Provide the (X, Y) coordinate of the cell's center where the given text is located.  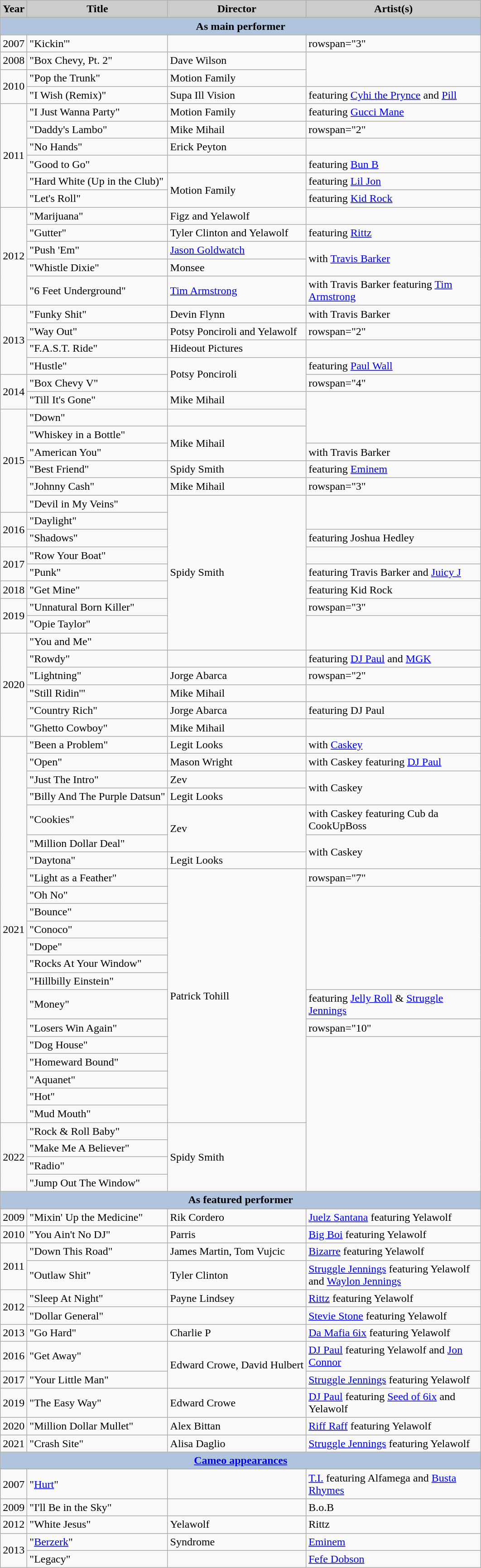
"Ghetto Cowboy" (97, 727)
"Make Me A Believer" (97, 1148)
"Just The Intro" (97, 779)
"Radio" (97, 1166)
"Daylight" (97, 521)
"Kickin'" (97, 43)
Tim Armstrong (237, 291)
"Hot" (97, 1097)
"Box Chevy, Pt. 2" (97, 61)
"The Easy Way" (97, 1403)
2018 (14, 590)
"Hurt" (97, 1484)
rowspan="7" (394, 878)
Hideout Pictures (237, 349)
Rik Cordero (237, 1217)
Tyler Clinton (237, 1275)
Potsy Ponciroli and Yelawolf (237, 331)
"Legacy" (97, 1559)
Charlie P (237, 1333)
"Sleep At Night" (97, 1298)
"Let's Roll" (97, 198)
Edward Crowe (237, 1403)
"Oh No" (97, 895)
"Marijuana" (97, 216)
Fefe Dobson (394, 1559)
"Pop the Trunk" (97, 78)
Tyler Clinton and Yelawolf (237, 233)
"Get Mine" (97, 590)
T.I. featuring Alfamega and Busta Rhymes (394, 1484)
"Been a Problem" (97, 745)
James Martin, Tom Vujcic (237, 1252)
with Caskey featuring Cub da CookUpBoss (394, 820)
"Cookies" (97, 820)
Riff Raff featuring Yelawolf (394, 1426)
"White Jesus" (97, 1525)
Cameo appearances (241, 1461)
Eminem (394, 1542)
Syndrome (237, 1542)
"Push 'Em" (97, 250)
DJ Paul featuring Seed of 6ix and Yelawolf (394, 1403)
Monsee (237, 268)
Potsy Ponciroli (237, 374)
featuring Travis Barker and Juicy J (394, 573)
rowspan="10" (394, 1028)
"No Hands" (97, 147)
Year (14, 9)
featuring Jelly Roll & Struggle Jennings (394, 1004)
"Rock & Roll Baby" (97, 1131)
"Berzerk" (97, 1542)
"Crash Site" (97, 1444)
"Opie Taylor" (97, 624)
"Box Chevy V" (97, 383)
"Mixin' Up the Medicine" (97, 1217)
"Open" (97, 762)
Rittz (394, 1525)
Juelz Santana featuring Yelawolf (394, 1217)
Jason Goldwatch (237, 250)
2014 (14, 392)
"Down This Road" (97, 1252)
Da Mafia 6ix featuring Yelawolf (394, 1333)
Yelawolf (237, 1525)
Figz and Yelawolf (237, 216)
"Devil in My Veins" (97, 504)
"Till It's Gone" (97, 400)
"Bounce" (97, 912)
with Caskey featuring DJ Paul (394, 762)
"I Wish (Remix)" (97, 95)
2015 (14, 460)
"Outlaw Shit" (97, 1275)
"Dope" (97, 947)
"Your Little Man" (97, 1379)
"Jump Out The Window" (97, 1183)
"Million Dollar Deal" (97, 843)
"Still Ridin'" (97, 693)
Title (97, 9)
"Johnny Cash" (97, 486)
featuring Paul Wall (394, 366)
"Go Hard" (97, 1333)
"Daddy's Lambo" (97, 129)
Mason Wright (237, 762)
"Punk" (97, 573)
Dave Wilson (237, 61)
As main performer (241, 26)
"Million Dollar Mullet" (97, 1426)
"Hillbilly Einstein" (97, 981)
Stevie Stone featuring Yelawolf (394, 1315)
B.o.B (394, 1507)
"I Just Wanna Party" (97, 112)
"Gutter" (97, 233)
"Hard White (Up in the Club)" (97, 181)
"F.A.S.T. Ride" (97, 349)
"Money" (97, 1004)
Big Boi featuring Yelawolf (394, 1234)
"Lightning" (97, 676)
Patrick Tohill (237, 996)
featuring Rittz (394, 233)
Edward Crowe, David Hulbert (237, 1364)
featuring Gucci Mane (394, 112)
rowspan="4" (394, 383)
"Row Your Boat" (97, 555)
"Rocks At Your Window" (97, 964)
"You Ain't No DJ" (97, 1234)
"Whistle Dixie" (97, 268)
"Hustle" (97, 366)
"Good to Go" (97, 164)
"Aquanet" (97, 1080)
"Way Out" (97, 331)
Payne Lindsey (237, 1298)
"American You" (97, 452)
"Mud Mouth" (97, 1114)
featuring Cyhi the Prynce and Pill (394, 95)
"Billy And The Purple Datsun" (97, 797)
"Dollar General" (97, 1315)
"I'll Be in the Sky" (97, 1507)
"Homeward Bound" (97, 1062)
"Daytona" (97, 860)
"Funky Shit" (97, 314)
featuring Lil Jon (394, 181)
"Losers Win Again" (97, 1028)
featuring Bun B (394, 164)
"Whiskey in a Bottle" (97, 435)
"Country Rich" (97, 710)
Bizarre featuring Yelawolf (394, 1252)
with Travis Barker featuring Tim Armstrong (394, 291)
2022 (14, 1157)
Devin Flynn (237, 314)
featuring Eminem (394, 469)
"Rowdy" (97, 659)
Struggle Jennings featuring Yelawolf and Waylon Jennings (394, 1275)
As featured performer (241, 1200)
Erick Peyton (237, 147)
2008 (14, 61)
"Down" (97, 417)
Supa Ill Vision (237, 95)
featuring Joshua Hedley (394, 538)
Artist(s) (394, 9)
"Best Friend" (97, 469)
featuring DJ Paul (394, 710)
"Shadows" (97, 538)
"Light as a Feather" (97, 878)
"You and Me" (97, 641)
featuring DJ Paul and MGK (394, 659)
Rittz featuring Yelawolf (394, 1298)
"Unnatural Born Killer" (97, 607)
"Dog House" (97, 1045)
Alex Bittan (237, 1426)
"Conoco" (97, 929)
Alisa Daglio (237, 1444)
Director (237, 9)
Parris (237, 1234)
"6 Feet Underground" (97, 291)
"Get Away" (97, 1356)
DJ Paul featuring Yelawolf and Jon Connor (394, 1356)
